Determine the (X, Y) coordinate at the center of the cell enclosing the given text.  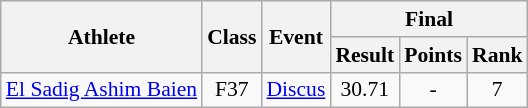
Athlete (102, 36)
Discus (296, 90)
30.71 (364, 90)
El Sadig Ashim Baien (102, 90)
- (433, 90)
Class (232, 36)
Rank (498, 55)
Points (433, 55)
Result (364, 55)
7 (498, 90)
Final (428, 19)
F37 (232, 90)
Event (296, 36)
